From the cell containing the given text, extract its center point as [X, Y] coordinate. 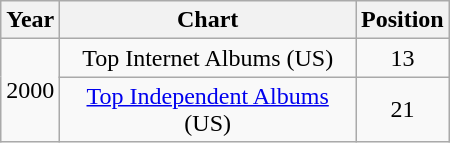
Top Internet Albums (US) [208, 58]
Year [30, 20]
13 [403, 58]
Top Independent Albums (US) [208, 110]
Position [403, 20]
21 [403, 110]
2000 [30, 90]
Chart [208, 20]
